Capture the cell that displays the provided text and extract its [x, y] central coordinate. 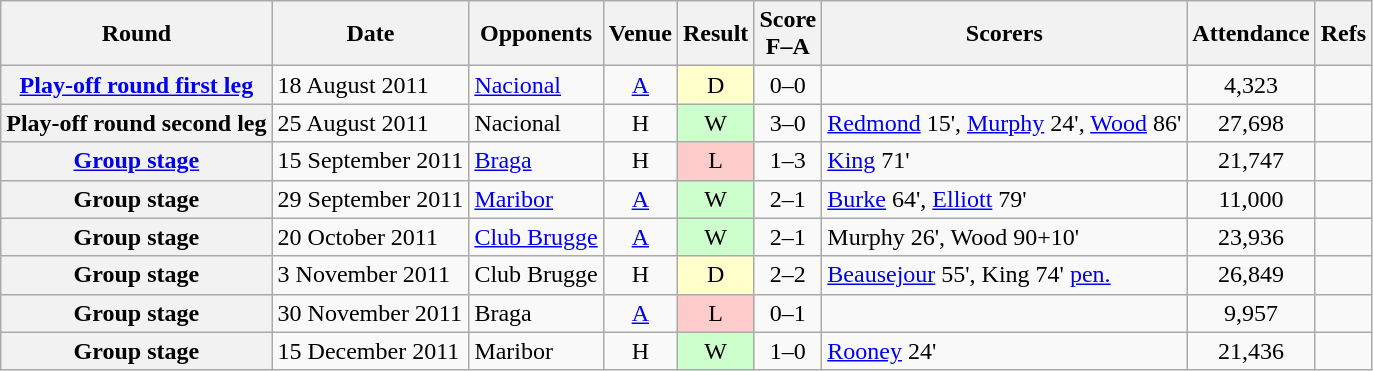
1–0 [788, 351]
Round [136, 34]
27,698 [1251, 123]
Murphy 26', Wood 90+10' [1004, 237]
Rooney 24' [1004, 351]
Beausejour 55', King 74' pen. [1004, 275]
30 November 2011 [370, 313]
11,000 [1251, 199]
21,436 [1251, 351]
1–3 [788, 161]
3–0 [788, 123]
2–2 [788, 275]
Play-off round first leg [136, 85]
Refs [1343, 34]
0–0 [788, 85]
Burke 64', Elliott 79' [1004, 199]
Attendance [1251, 34]
Scorers [1004, 34]
Redmond 15', Murphy 24', Wood 86' [1004, 123]
0–1 [788, 313]
Venue [640, 34]
Date [370, 34]
25 August 2011 [370, 123]
15 December 2011 [370, 351]
23,936 [1251, 237]
King 71' [1004, 161]
ScoreF–A [788, 34]
9,957 [1251, 313]
4,323 [1251, 85]
Result [715, 34]
15 September 2011 [370, 161]
18 August 2011 [370, 85]
Play-off round second leg [136, 123]
20 October 2011 [370, 237]
Opponents [536, 34]
3 November 2011 [370, 275]
29 September 2011 [370, 199]
21,747 [1251, 161]
26,849 [1251, 275]
